Return (x, y) of the center of cell containing provided text 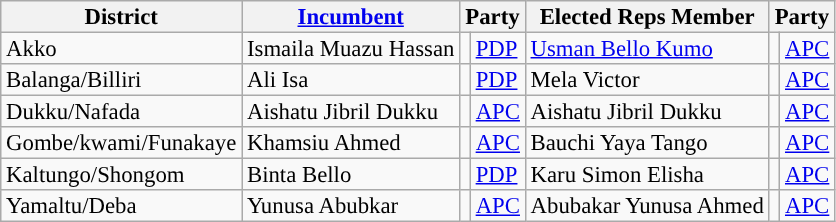
Akko (122, 49)
Kaltungo/Shongom (122, 175)
Dukku/Nafada (122, 112)
Yamaltu/Deba (122, 206)
Ali Isa (351, 80)
Gombe/kwami/Funakaye (122, 143)
District (122, 17)
Yunusa Abubkar (351, 206)
Mela Victor (647, 80)
Incumbent (351, 17)
Karu Simon Elisha (647, 175)
Khamsiu Ahmed (351, 143)
Elected Reps Member (647, 17)
Usman Bello Kumo (647, 49)
Binta Bello (351, 175)
Balanga/Billiri (122, 80)
Bauchi Yaya Tango (647, 143)
Ismaila Muazu Hassan (351, 49)
Abubakar Yunusa Ahmed (647, 206)
